Find where the given text appears and provide that cell's center as [x, y] coordinate. 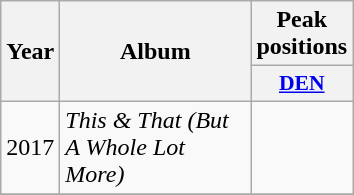
Year [30, 52]
2017 [30, 147]
Peak positions [302, 34]
DEN [302, 84]
Album [156, 52]
This & That (But A Whole Lot More) [156, 147]
